Detect which cell encompasses the target text, then output its [X, Y] center coordinate. 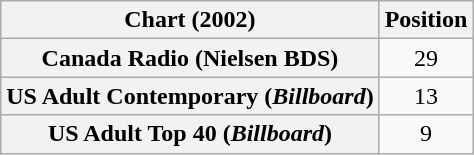
Position [426, 20]
9 [426, 134]
29 [426, 58]
Canada Radio (Nielsen BDS) [190, 58]
13 [426, 96]
Chart (2002) [190, 20]
US Adult Top 40 (Billboard) [190, 134]
US Adult Contemporary (Billboard) [190, 96]
